Extract the (x, y) coordinate from the center of the cell holding the provided text.  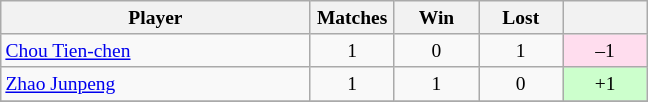
Zhao Junpeng (156, 84)
Player (156, 18)
Matches (352, 18)
–1 (605, 50)
Chou Tien-chen (156, 50)
Win (436, 18)
+1 (605, 84)
Lost (521, 18)
